Locate the cell with the specified text and output its [x, y] center coordinate. 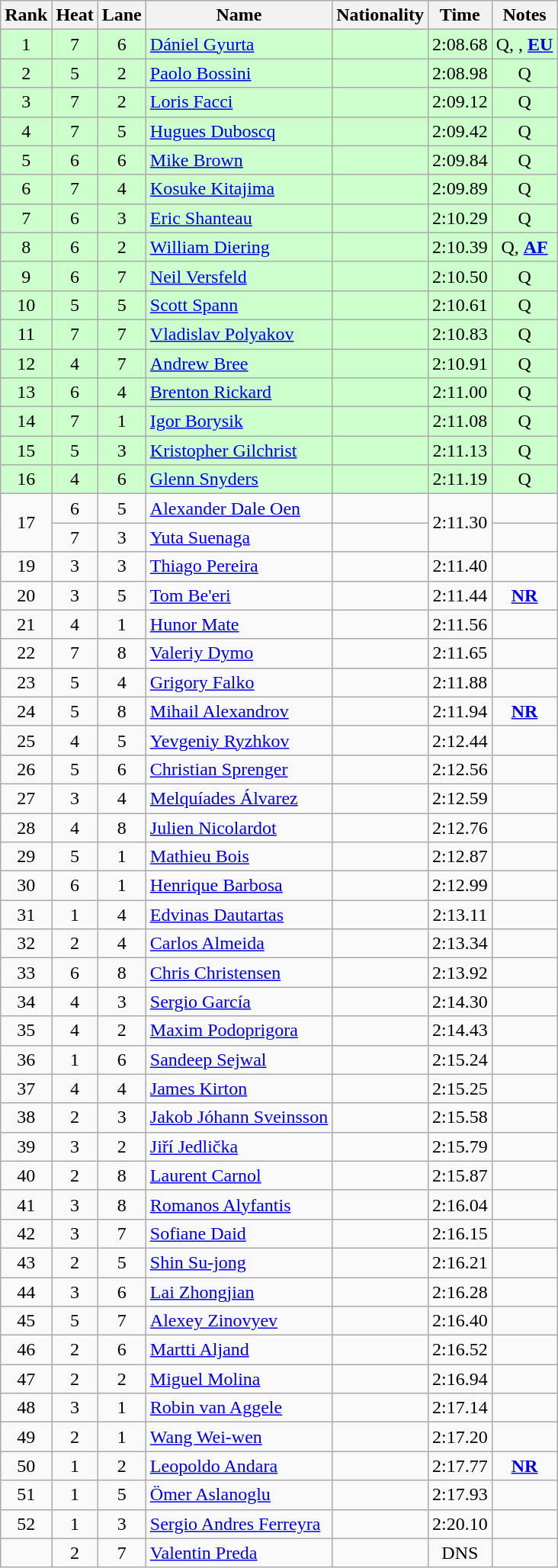
21 [26, 624]
37 [26, 1089]
Mike Brown [239, 160]
Neil Versfeld [239, 276]
46 [26, 1350]
Edvinas Dautartas [239, 915]
Alexander Dale Oen [239, 508]
Maxim Podoprigora [239, 1031]
Sergio Andres Ferreyra [239, 1524]
2:10.61 [460, 305]
16 [26, 479]
Time [460, 15]
Romanos Alyfantis [239, 1204]
2:11.65 [460, 653]
31 [26, 915]
Wang Wei-wen [239, 1437]
25 [26, 740]
2:16.04 [460, 1204]
43 [26, 1262]
Robin van Aggele [239, 1408]
2:10.29 [460, 218]
2:11.56 [460, 624]
2:16.21 [460, 1262]
44 [26, 1292]
2:11.13 [460, 451]
28 [26, 827]
33 [26, 973]
DNS [460, 1553]
9 [26, 276]
2:15.58 [460, 1117]
2:12.87 [460, 857]
Melquíades Álvarez [239, 798]
Rank [26, 15]
Dániel Gyurta [239, 44]
Shin Su-jong [239, 1262]
2:10.50 [460, 276]
Christian Sprenger [239, 769]
47 [26, 1379]
Heat [75, 15]
2:20.10 [460, 1524]
41 [26, 1204]
Alexey Zinovyev [239, 1321]
Name [239, 15]
2:14.43 [460, 1031]
2:11.40 [460, 566]
34 [26, 1002]
2:15.79 [460, 1146]
Scott Spann [239, 305]
30 [26, 886]
Julien Nicolardot [239, 827]
2:17.93 [460, 1495]
10 [26, 305]
Grigory Falko [239, 682]
Henrique Barbosa [239, 886]
William Diering [239, 247]
2:13.34 [460, 944]
13 [26, 393]
Paolo Bossini [239, 73]
James Kirton [239, 1089]
2:12.99 [460, 886]
Yuta Suenaga [239, 537]
50 [26, 1466]
24 [26, 711]
Sandeep Sejwal [239, 1060]
45 [26, 1321]
36 [26, 1060]
2:14.30 [460, 1002]
49 [26, 1437]
51 [26, 1495]
35 [26, 1031]
Mathieu Bois [239, 857]
Kristopher Gilchrist [239, 451]
2:15.25 [460, 1089]
39 [26, 1146]
Miguel Molina [239, 1379]
Chris Christensen [239, 973]
11 [26, 334]
12 [26, 364]
2:11.30 [460, 523]
Eric Shanteau [239, 218]
Leopoldo Andara [239, 1466]
Brenton Rickard [239, 393]
14 [26, 422]
2:13.92 [460, 973]
Valentin Preda [239, 1553]
2:11.44 [460, 595]
Kosuke Kitajima [239, 189]
2:16.94 [460, 1379]
15 [26, 451]
2:17.14 [460, 1408]
Q, , EU [524, 44]
23 [26, 682]
48 [26, 1408]
2:15.24 [460, 1060]
2:10.39 [460, 247]
2:16.40 [460, 1321]
Notes [524, 15]
2:12.56 [460, 769]
2:11.08 [460, 422]
Carlos Almeida [239, 944]
2:10.83 [460, 334]
2:11.88 [460, 682]
2:16.52 [460, 1350]
Sergio García [239, 1002]
Martti Aljand [239, 1350]
Q, AF [524, 247]
Lai Zhongjian [239, 1292]
27 [26, 798]
2:12.59 [460, 798]
Andrew Bree [239, 364]
Lane [122, 15]
2:11.00 [460, 393]
2:17.77 [460, 1466]
2:11.19 [460, 479]
2:12.44 [460, 740]
26 [26, 769]
22 [26, 653]
2:17.20 [460, 1437]
2:09.89 [460, 189]
Yevgeniy Ryzhkov [239, 740]
38 [26, 1117]
Sofiane Daid [239, 1233]
Laurent Carnol [239, 1175]
2:09.42 [460, 131]
Thiago Pereira [239, 566]
20 [26, 595]
Igor Borysik [239, 422]
Jiří Jedlička [239, 1146]
Nationality [380, 15]
52 [26, 1524]
Mihail Alexandrov [239, 711]
Loris Facci [239, 102]
2:09.12 [460, 102]
Hunor Mate [239, 624]
Tom Be'eri [239, 595]
2:13.11 [460, 915]
2:12.76 [460, 827]
2:11.94 [460, 711]
2:15.87 [460, 1175]
Glenn Snyders [239, 479]
Vladislav Polyakov [239, 334]
2:08.98 [460, 73]
19 [26, 566]
29 [26, 857]
Valeriy Dymo [239, 653]
42 [26, 1233]
Jakob Jóhann Sveinsson [239, 1117]
2:09.84 [460, 160]
17 [26, 523]
2:16.28 [460, 1292]
Ömer Aslanoglu [239, 1495]
Hugues Duboscq [239, 131]
2:10.91 [460, 364]
2:16.15 [460, 1233]
2:08.68 [460, 44]
32 [26, 944]
40 [26, 1175]
